Return the [X, Y] coordinate for the center point of the cell that contains the specified text.  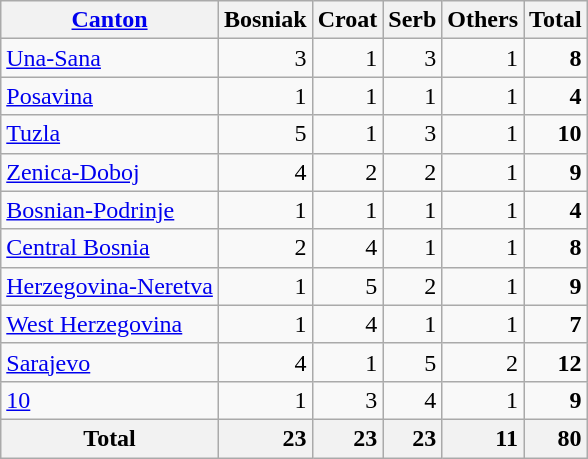
Una-Sana [110, 58]
7 [556, 324]
Tuzla [110, 134]
Central Bosnia [110, 248]
West Herzegovina [110, 324]
Zenica-Doboj [110, 172]
Herzegovina-Neretva [110, 286]
Canton [110, 20]
80 [556, 438]
Posavina [110, 96]
Bosnian-Podrinje [110, 210]
Croat [348, 20]
Others [483, 20]
Sarajevo [110, 362]
Serb [412, 20]
12 [556, 362]
Bosniak [265, 20]
11 [483, 438]
